Return (X, Y) of the center of cell containing provided text 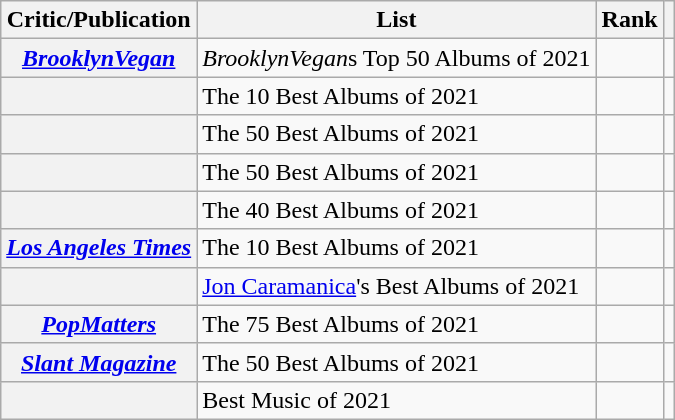
Jon Caramanica's Best Albums of 2021 (396, 286)
Rank (630, 20)
The 75 Best Albums of 2021 (396, 324)
PopMatters (99, 324)
Los Angeles Times (99, 248)
List (396, 20)
Best Music of 2021 (396, 400)
The 40 Best Albums of 2021 (396, 210)
Critic/Publication (99, 20)
BrooklynVegan (99, 58)
BrooklynVegans Top 50 Albums of 2021 (396, 58)
Slant Magazine (99, 362)
